Determine the [X, Y] coordinate at the center of the cell enclosing the given text.  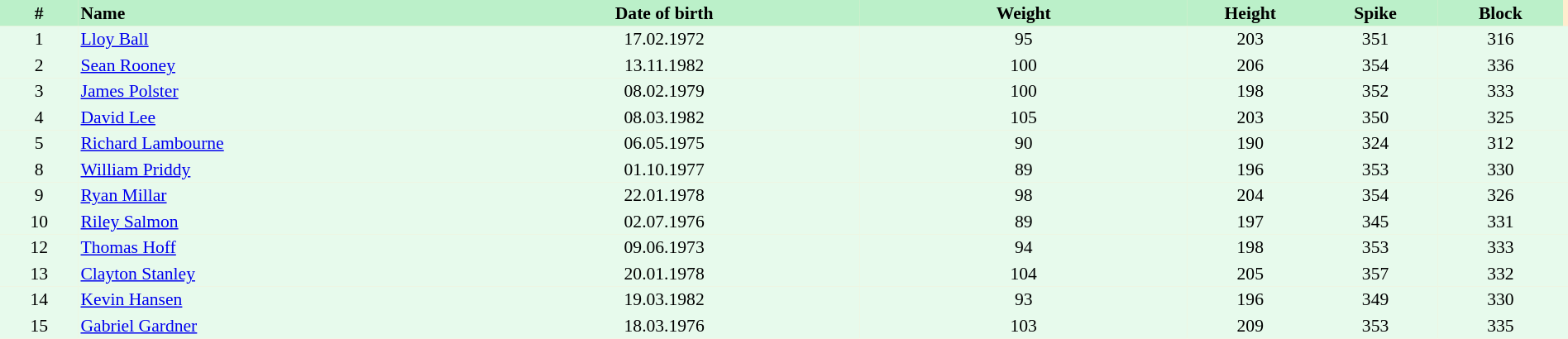
David Lee [273, 117]
Spike [1374, 13]
204 [1250, 195]
12 [39, 248]
Thomas Hoff [273, 248]
2 [39, 65]
Sean Rooney [273, 65]
Height [1250, 13]
13.11.1982 [664, 65]
James Polster [273, 91]
90 [1024, 144]
06.05.1975 [664, 144]
# [39, 13]
336 [1500, 65]
Block [1500, 13]
94 [1024, 248]
9 [39, 195]
349 [1374, 299]
Gabriel Gardner [273, 326]
104 [1024, 274]
18.03.1976 [664, 326]
351 [1374, 40]
09.06.1973 [664, 248]
22.01.1978 [664, 195]
206 [1250, 65]
Richard Lambourne [273, 144]
197 [1250, 222]
345 [1374, 222]
335 [1500, 326]
4 [39, 117]
Name [273, 13]
5 [39, 144]
01.10.1977 [664, 169]
331 [1500, 222]
Weight [1024, 13]
325 [1500, 117]
15 [39, 326]
98 [1024, 195]
1 [39, 40]
326 [1500, 195]
Lloy Ball [273, 40]
3 [39, 91]
190 [1250, 144]
352 [1374, 91]
William Priddy [273, 169]
205 [1250, 274]
17.02.1972 [664, 40]
14 [39, 299]
209 [1250, 326]
20.01.1978 [664, 274]
Clayton Stanley [273, 274]
105 [1024, 117]
Date of birth [664, 13]
93 [1024, 299]
13 [39, 274]
08.02.1979 [664, 91]
350 [1374, 117]
8 [39, 169]
332 [1500, 274]
Kevin Hansen [273, 299]
Ryan Millar [273, 195]
02.07.1976 [664, 222]
95 [1024, 40]
312 [1500, 144]
357 [1374, 274]
19.03.1982 [664, 299]
08.03.1982 [664, 117]
324 [1374, 144]
10 [39, 222]
316 [1500, 40]
Riley Salmon [273, 222]
103 [1024, 326]
